Scan for the cell matching the given text and deliver its [x, y] coordinate at center. 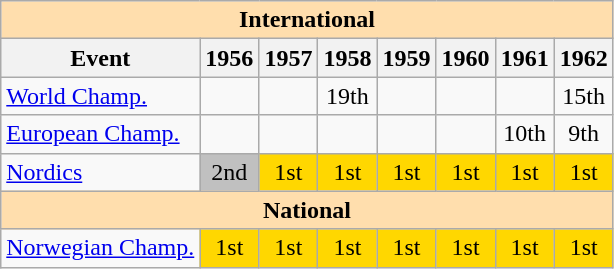
1957 [288, 58]
Nordics [100, 172]
1961 [524, 58]
1962 [584, 58]
1959 [406, 58]
2nd [230, 172]
1958 [348, 58]
10th [524, 134]
19th [348, 96]
European Champ. [100, 134]
1956 [230, 58]
National [307, 210]
World Champ. [100, 96]
9th [584, 134]
15th [584, 96]
Event [100, 58]
Norwegian Champ. [100, 248]
International [307, 20]
1960 [466, 58]
